Find where the given text appears and provide that cell's center as [X, Y] coordinate. 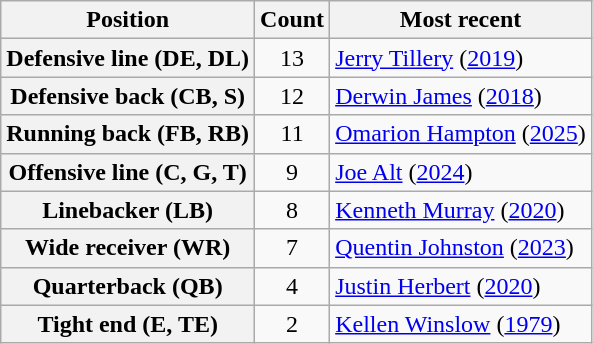
4 [292, 286]
Justin Herbert (2020) [461, 286]
Offensive line (C, G, T) [128, 172]
Most recent [461, 20]
8 [292, 210]
Wide receiver (WR) [128, 248]
2 [292, 324]
11 [292, 134]
Tight end (E, TE) [128, 324]
Quentin Johnston (2023) [461, 248]
Linebacker (LB) [128, 210]
Kenneth Murray (2020) [461, 210]
Derwin James (2018) [461, 96]
Running back (FB, RB) [128, 134]
12 [292, 96]
Jerry Tillery (2019) [461, 58]
9 [292, 172]
Position [128, 20]
Count [292, 20]
Defensive line (DE, DL) [128, 58]
7 [292, 248]
Kellen Winslow (1979) [461, 324]
Joe Alt (2024) [461, 172]
13 [292, 58]
Omarion Hampton (2025) [461, 134]
Defensive back (CB, S) [128, 96]
Quarterback (QB) [128, 286]
